For the text-containing cell, return its midpoint in [x, y] coordinate format. 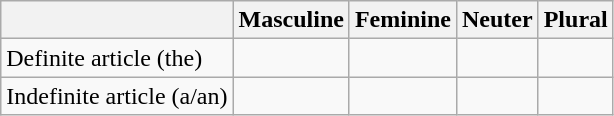
Neuter [497, 20]
Definite article (the) [117, 58]
Indefinite article (a/an) [117, 96]
Plural [576, 20]
Masculine [291, 20]
Feminine [402, 20]
